Return [x, y] of the center of cell containing provided text 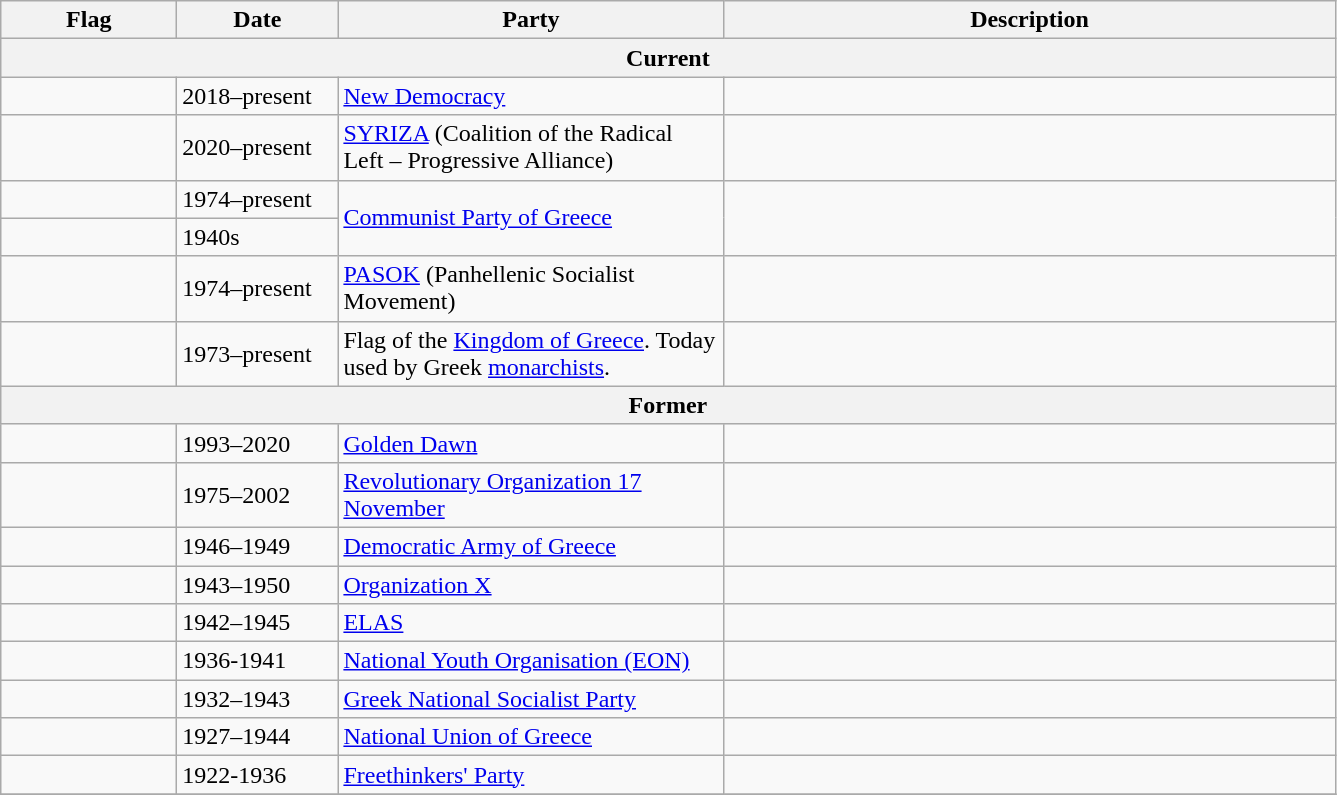
ELAS [531, 623]
Golden Dawn [531, 443]
Description [1030, 20]
1943–1950 [258, 585]
2020–present [258, 148]
1942–1945 [258, 623]
Democratic Army of Greece [531, 546]
Flag [89, 20]
1993–2020 [258, 443]
New Democracy [531, 96]
Former [668, 405]
1927–1944 [258, 737]
Greek National Socialist Party [531, 699]
Date [258, 20]
Communist Party of Greece [531, 218]
Organization X [531, 585]
PASOK (Panhellenic Socialist Movement) [531, 288]
Freethinkers' Party [531, 775]
1975–2002 [258, 494]
Revolutionary Organization 17 November [531, 494]
Party [531, 20]
1922-1936 [258, 775]
1936-1941 [258, 661]
2018–present [258, 96]
Flag of the Kingdom of Greece. Today used by Greek monarchists. [531, 354]
SYRIZA (Coalition of the Radical Left – Progressive Alliance) [531, 148]
1973–present [258, 354]
1946–1949 [258, 546]
1932–1943 [258, 699]
National Union of Greece [531, 737]
Current [668, 58]
National Youth Organisation (EON) [531, 661]
1940s [258, 237]
